Return [X, Y] of the center of cell containing provided text 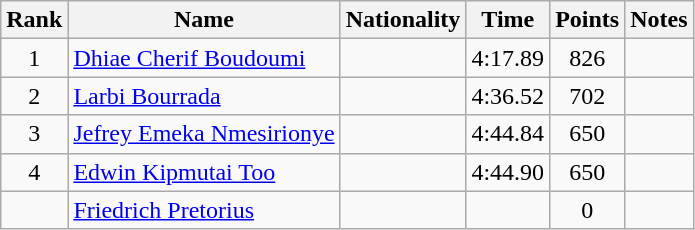
0 [588, 210]
Notes [659, 20]
Points [588, 20]
Edwin Kipmutai Too [204, 172]
2 [34, 96]
4:44.90 [508, 172]
Time [508, 20]
Rank [34, 20]
702 [588, 96]
826 [588, 58]
Jefrey Emeka Nmesirionye [204, 134]
4:17.89 [508, 58]
1 [34, 58]
Name [204, 20]
4:44.84 [508, 134]
Larbi Bourrada [204, 96]
4 [34, 172]
4:36.52 [508, 96]
Friedrich Pretorius [204, 210]
3 [34, 134]
Dhiae Cherif Boudoumi [204, 58]
Nationality [403, 20]
